For the text-containing cell, return its midpoint in [X, Y] coordinate format. 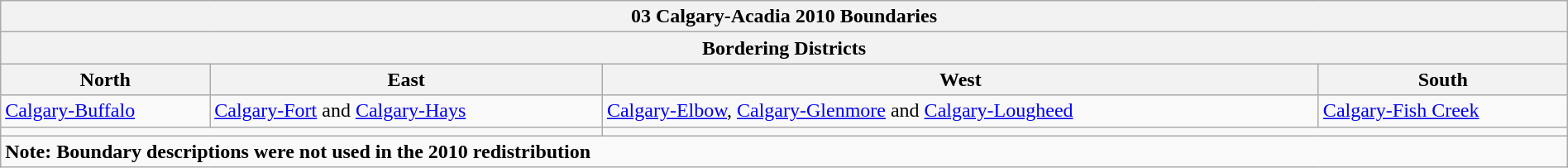
West [960, 79]
03 Calgary-Acadia 2010 Boundaries [784, 17]
Calgary-Buffalo [106, 111]
North [106, 79]
Note: Boundary descriptions were not used in the 2010 redistribution [784, 151]
Calgary-Fish Creek [1442, 111]
East [407, 79]
Bordering Districts [784, 48]
Calgary-Fort and Calgary-Hays [407, 111]
Calgary-Elbow, Calgary-Glenmore and Calgary-Lougheed [960, 111]
South [1442, 79]
